Output the (X, Y) coordinate of the center of the cell containing the given text.  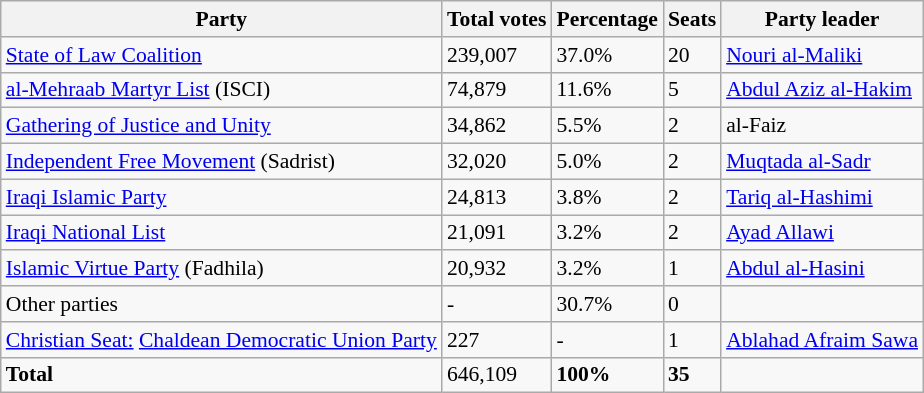
3.8% (607, 197)
Percentage (607, 19)
Party (222, 19)
646,109 (496, 375)
Iraqi Islamic Party (222, 197)
Christian Seat: Chaldean Democratic Union Party (222, 340)
5 (692, 90)
Other parties (222, 304)
5.0% (607, 162)
21,091 (496, 233)
30.7% (607, 304)
0 (692, 304)
Total (222, 375)
11.6% (607, 90)
74,879 (496, 90)
Ayad Allawi (822, 233)
Nouri al-Maliki (822, 55)
20 (692, 55)
239,007 (496, 55)
State of Law Coalition (222, 55)
5.5% (607, 126)
Islamic Virtue Party (Fadhila) (222, 269)
Party leader (822, 19)
Muqtada al-Sadr (822, 162)
al-Mehraab Martyr List (ISCI) (222, 90)
24,813 (496, 197)
Abdul Aziz al-Hakim (822, 90)
Seats (692, 19)
Independent Free Movement (Sadrist) (222, 162)
32,020 (496, 162)
al-Faiz (822, 126)
35 (692, 375)
Ablahad Afraim Sawa (822, 340)
Gathering of Justice and Unity (222, 126)
20,932 (496, 269)
227 (496, 340)
37.0% (607, 55)
Tariq al-Hashimi (822, 197)
Abdul al-Hasini (822, 269)
Total votes (496, 19)
100% (607, 375)
34,862 (496, 126)
Iraqi National List (222, 233)
